Detect which cell encompasses the target text, then output its [x, y] center coordinate. 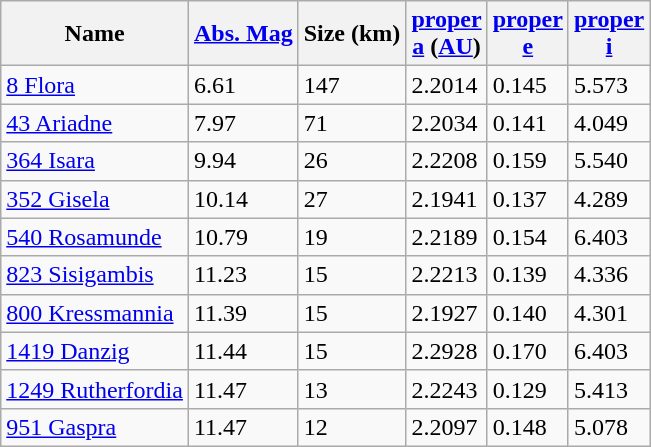
6.61 [243, 85]
4.289 [608, 199]
2.2034 [446, 123]
Abs. Mag [243, 34]
10.79 [243, 237]
147 [352, 85]
823 Sisigambis [95, 275]
951 Gaspra [95, 427]
11.23 [243, 275]
540 Rosamunde [95, 237]
2.2928 [446, 351]
4.049 [608, 123]
2.2014 [446, 85]
5.078 [608, 427]
0.137 [528, 199]
0.154 [528, 237]
2.2097 [446, 427]
10.14 [243, 199]
5.540 [608, 161]
800 Kressmannia [95, 313]
12 [352, 427]
0.148 [528, 427]
26 [352, 161]
2.1941 [446, 199]
0.129 [528, 389]
71 [352, 123]
1419 Danzig [95, 351]
7.97 [243, 123]
2.1927 [446, 313]
19 [352, 237]
27 [352, 199]
0.140 [528, 313]
0.170 [528, 351]
11.44 [243, 351]
13 [352, 389]
2.2208 [446, 161]
4.301 [608, 313]
2.2213 [446, 275]
11.39 [243, 313]
0.139 [528, 275]
Name [95, 34]
Size (km) [352, 34]
2.2189 [446, 237]
propera (AU) [446, 34]
9.94 [243, 161]
5.413 [608, 389]
4.336 [608, 275]
0.141 [528, 123]
0.159 [528, 161]
43 Ariadne [95, 123]
5.573 [608, 85]
364 Isara [95, 161]
8 Flora [95, 85]
352 Gisela [95, 199]
0.145 [528, 85]
1249 Rutherfordia [95, 389]
propere [528, 34]
properi [608, 34]
2.2243 [446, 389]
